Locate the cell with the specified text and output its (X, Y) center coordinate. 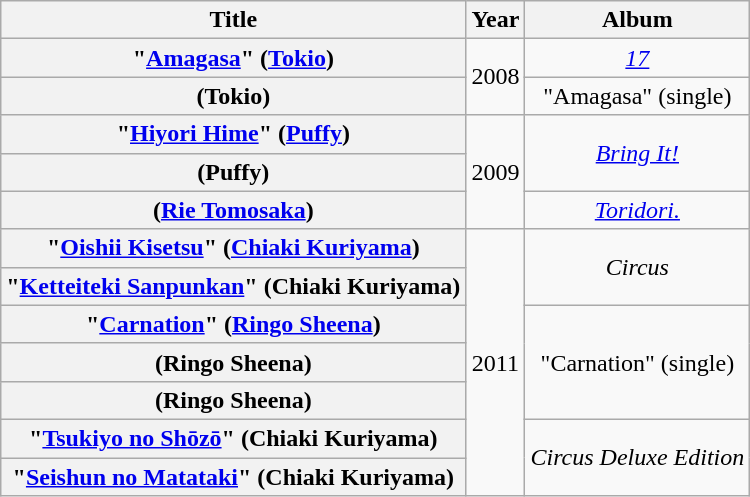
Circus (638, 267)
"Seishun no Matataki" (Chiaki Kuriyama) (234, 477)
"Amagasa" (Tokio) (234, 58)
"Ketteiteki Sanpunkan" (Chiaki Kuriyama) (234, 286)
2009 (496, 172)
Year (496, 20)
"Amagasa" (single) (638, 96)
"Carnation" (single) (638, 362)
Toridori. (638, 210)
"Hiyori Hime" (Puffy) (234, 134)
"Oishii Kisetsu" (Chiaki Kuriyama) (234, 248)
"Carnation" (Ringo Sheena) (234, 324)
2011 (496, 362)
Title (234, 20)
Bring It! (638, 153)
2008 (496, 77)
(Rie Tomosaka) (234, 210)
(Tokio) (234, 96)
"Tsukiyo no Shōzō" (Chiaki Kuriyama) (234, 438)
Circus Deluxe Edition (638, 457)
17 (638, 58)
(Puffy) (234, 172)
Album (638, 20)
